Detect which cell encompasses the target text, then output its [x, y] center coordinate. 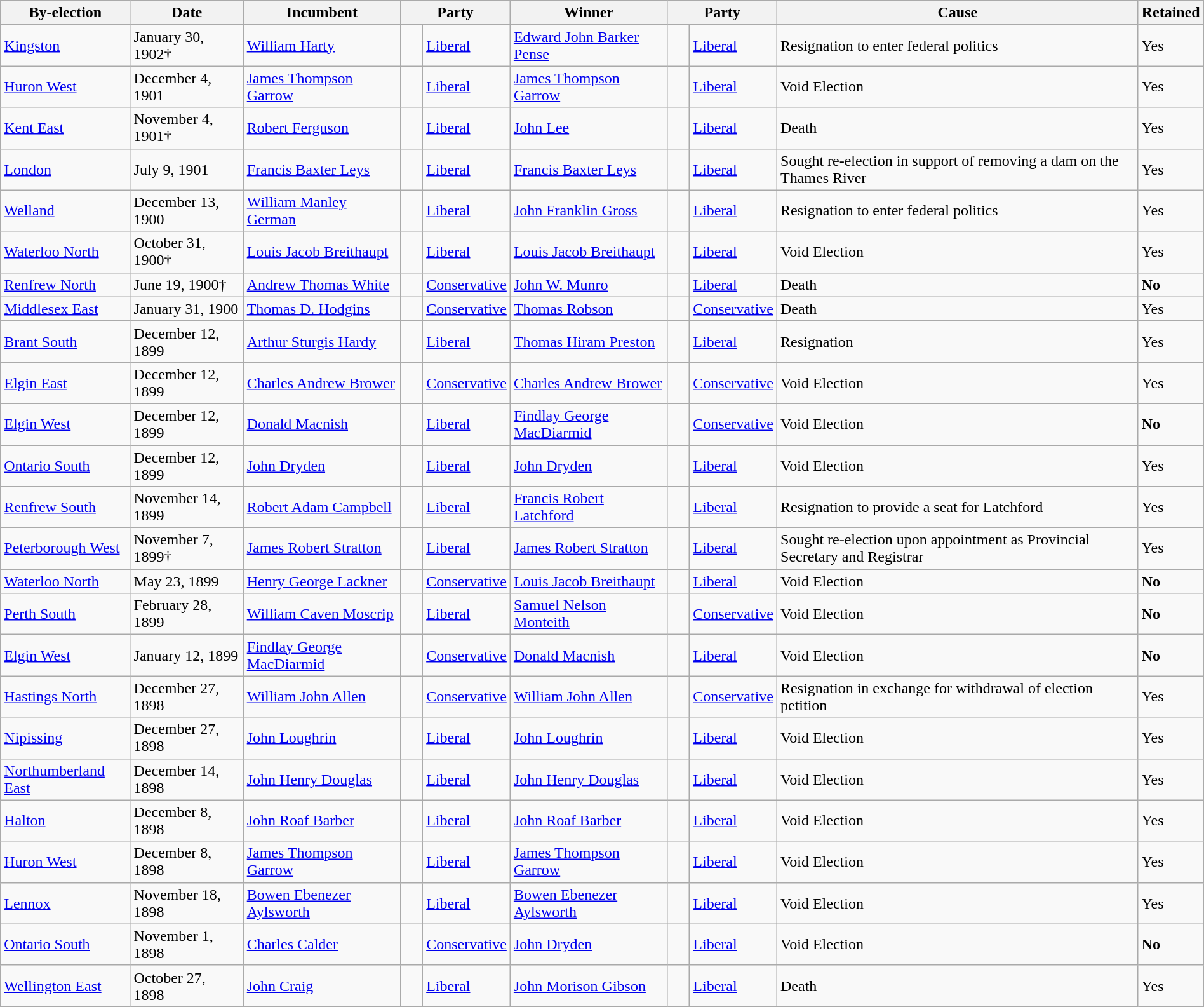
Retained [1171, 13]
William Harty [321, 46]
Winner [588, 13]
October 27, 1898 [187, 986]
February 28, 1899 [187, 614]
October 31, 1900† [187, 252]
Brant South [65, 342]
Arthur Sturgis Hardy [321, 342]
January 12, 1899 [187, 656]
Resignation to provide a seat for Latchford [958, 507]
Edward John Barker Pense [588, 46]
London [65, 169]
Hastings North [65, 696]
Elgin East [65, 382]
Charles Calder [321, 944]
Sought re-election in support of removing a dam on the Thames River [958, 169]
John Lee [588, 128]
Incumbent [321, 13]
Nipissing [65, 738]
Thomas D. Hodgins [321, 309]
January 31, 1900 [187, 309]
Welland [65, 211]
Date [187, 13]
By-election [65, 13]
Wellington East [65, 986]
December 13, 1900 [187, 211]
William Caven Moscrip [321, 614]
Halton [65, 821]
December 14, 1898 [187, 779]
Henry George Lackner [321, 581]
November 1, 1898 [187, 944]
June 19, 1900† [187, 285]
Middlesex East [65, 309]
Thomas Robson [588, 309]
January 30, 1902† [187, 46]
Renfrew South [65, 507]
Cause [958, 13]
Kent East [65, 128]
Sought re-election upon appointment as Provincial Secretary and Registrar [958, 549]
November 4, 1901† [187, 128]
Robert Ferguson [321, 128]
Northumberland East [65, 779]
Lennox [65, 903]
November 7, 1899† [187, 549]
Resignation [958, 342]
John Morison Gibson [588, 986]
John W. Munro [588, 285]
November 18, 1898 [187, 903]
William Manley German [321, 211]
Perth South [65, 614]
May 23, 1899 [187, 581]
July 9, 1901 [187, 169]
John Franklin Gross [588, 211]
Francis Robert Latchford [588, 507]
John Craig [321, 986]
Andrew Thomas White [321, 285]
November 14, 1899 [187, 507]
Kingston [65, 46]
Thomas Hiram Preston [588, 342]
Resignation in exchange for withdrawal of election petition [958, 696]
Samuel Nelson Monteith [588, 614]
December 4, 1901 [187, 86]
Renfrew North [65, 285]
Peterborough West [65, 549]
Robert Adam Campbell [321, 507]
